Find where the given text appears and provide that cell's center as [X, Y] coordinate. 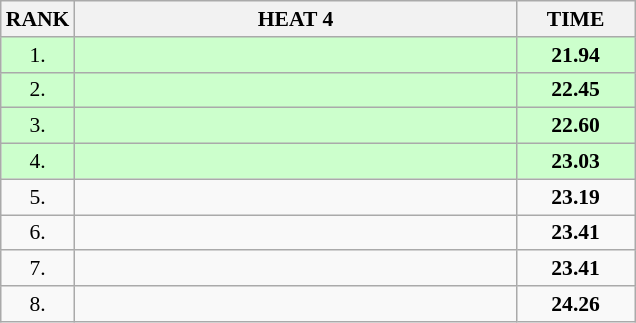
23.19 [576, 197]
HEAT 4 [295, 19]
21.94 [576, 55]
RANK [38, 19]
23.03 [576, 162]
1. [38, 55]
3. [38, 126]
7. [38, 269]
6. [38, 233]
2. [38, 90]
24.26 [576, 304]
22.45 [576, 90]
8. [38, 304]
TIME [576, 19]
22.60 [576, 126]
5. [38, 197]
4. [38, 162]
